From the cell containing the given text, extract its center point as [x, y] coordinate. 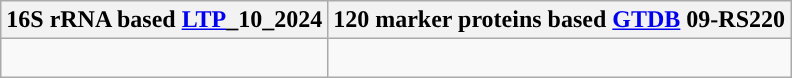
120 marker proteins based GTDB 09-RS220 [560, 20]
16S rRNA based LTP_10_2024 [164, 20]
